Provide the [x, y] coordinate of the cell's center where the given text is located.  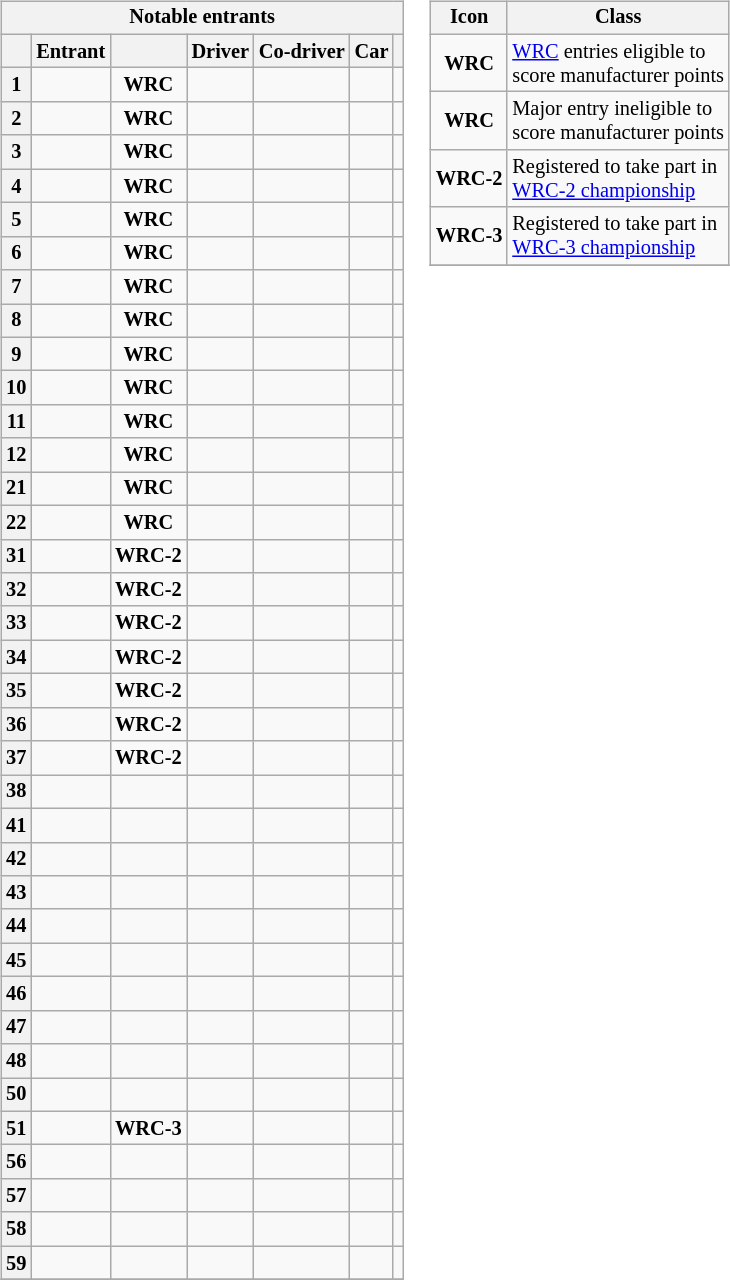
47 [16, 1027]
31 [16, 556]
35 [16, 691]
Co-driver [302, 51]
34 [16, 657]
41 [16, 825]
51 [16, 1128]
58 [16, 1229]
56 [16, 1162]
Driver [220, 51]
59 [16, 1263]
42 [16, 859]
1 [16, 85]
Class [618, 18]
33 [16, 623]
44 [16, 926]
Registered to take part inWRC-3 championship [618, 236]
Car [372, 51]
38 [16, 792]
2 [16, 119]
36 [16, 724]
48 [16, 1061]
43 [16, 893]
21 [16, 489]
10 [16, 388]
Notable entrants [202, 18]
Major entry ineligible toscore manufacturer points [618, 121]
7 [16, 287]
Registered to take part inWRC-2 championship [618, 179]
37 [16, 758]
Icon [469, 18]
12 [16, 455]
46 [16, 994]
6 [16, 253]
9 [16, 354]
50 [16, 1095]
11 [16, 422]
22 [16, 522]
45 [16, 960]
32 [16, 590]
Entrant [70, 51]
3 [16, 152]
WRC entries eligible toscore manufacturer points [618, 63]
4 [16, 186]
8 [16, 321]
57 [16, 1196]
5 [16, 220]
